Provide the [x, y] coordinate of the cell's center where the given text is located.  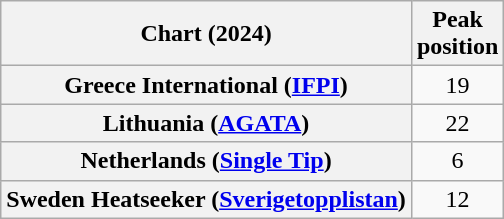
22 [457, 123]
Sweden Heatseeker (Sverigetopplistan) [206, 199]
Netherlands (Single Tip) [206, 161]
Lithuania (AGATA) [206, 123]
Greece International (IFPI) [206, 85]
Chart (2024) [206, 34]
Peakposition [457, 34]
12 [457, 199]
6 [457, 161]
19 [457, 85]
